Extract the (x, y) coordinate from the center of the cell holding the provided text.  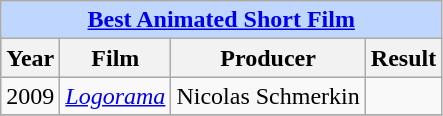
2009 (30, 96)
Best Animated Short Film (222, 20)
Logorama (116, 96)
Result (403, 58)
Year (30, 58)
Nicolas Schmerkin (268, 96)
Producer (268, 58)
Film (116, 58)
